Capture the cell that displays the provided text and extract its (X, Y) central coordinate. 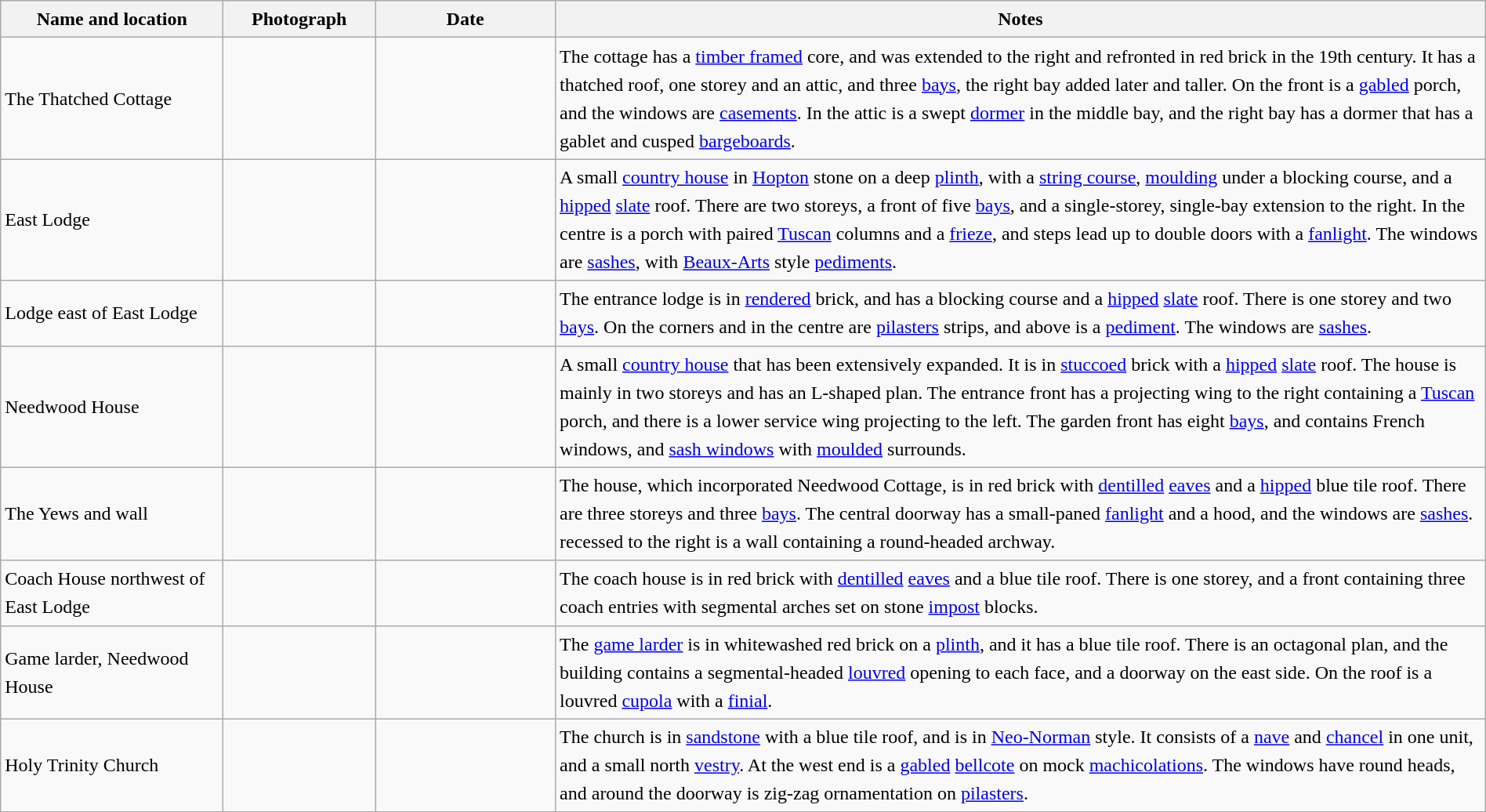
Date (466, 19)
Coach House northwest of East Lodge (112, 593)
Photograph (299, 19)
Game larder, Needwood House (112, 672)
East Lodge (112, 219)
Needwood House (112, 406)
Lodge east of East Lodge (112, 314)
Name and location (112, 19)
Holy Trinity Church (112, 765)
Notes (1020, 19)
The Yews and wall (112, 514)
The Thatched Cottage (112, 99)
